Capture the cell that displays the provided text and extract its (X, Y) central coordinate. 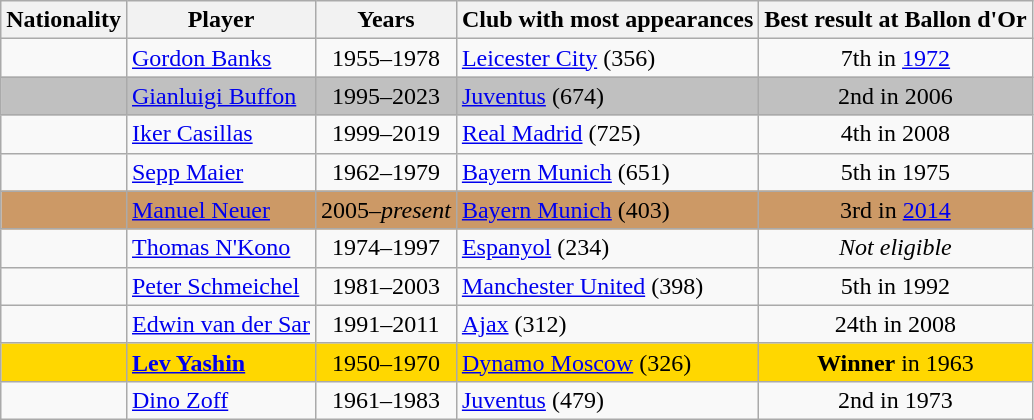
Winner in 1963 (896, 362)
Player (220, 20)
Best result at Ballon d'Or (896, 20)
Thomas N'Kono (220, 248)
Espanyol (234) (607, 248)
Juventus (479) (607, 400)
Leicester City (356) (607, 58)
Edwin van der Sar (220, 324)
Dino Zoff (220, 400)
Bayern Munich (403) (607, 210)
1955–1978 (386, 58)
24th in 2008 (896, 324)
Manuel Neuer (220, 210)
1950–1970 (386, 362)
2005–present (386, 210)
5th in 1975 (896, 172)
3rd in 2014 (896, 210)
1995–2023 (386, 96)
Dynamo Moscow (326) (607, 362)
Not eligible (896, 248)
4th in 2008 (896, 134)
5th in 1992 (896, 286)
2nd in 1973 (896, 400)
1962–1979 (386, 172)
Ajax (312) (607, 324)
Manchester United (398) (607, 286)
1981–2003 (386, 286)
Bayern Munich (651) (607, 172)
1974–1997 (386, 248)
Lev Yashin (220, 362)
7th in 1972 (896, 58)
Real Madrid (725) (607, 134)
Sepp Maier (220, 172)
Years (386, 20)
2nd in 2006 (896, 96)
Peter Schmeichel (220, 286)
Juventus (674) (607, 96)
1999–2019 (386, 134)
Club with most appearances (607, 20)
1961–1983 (386, 400)
Iker Casillas (220, 134)
Nationality (64, 20)
1991–2011 (386, 324)
Gordon Banks (220, 58)
Gianluigi Buffon (220, 96)
